Identify which cell holds the provided text, then report its (x, y) central coordinate. 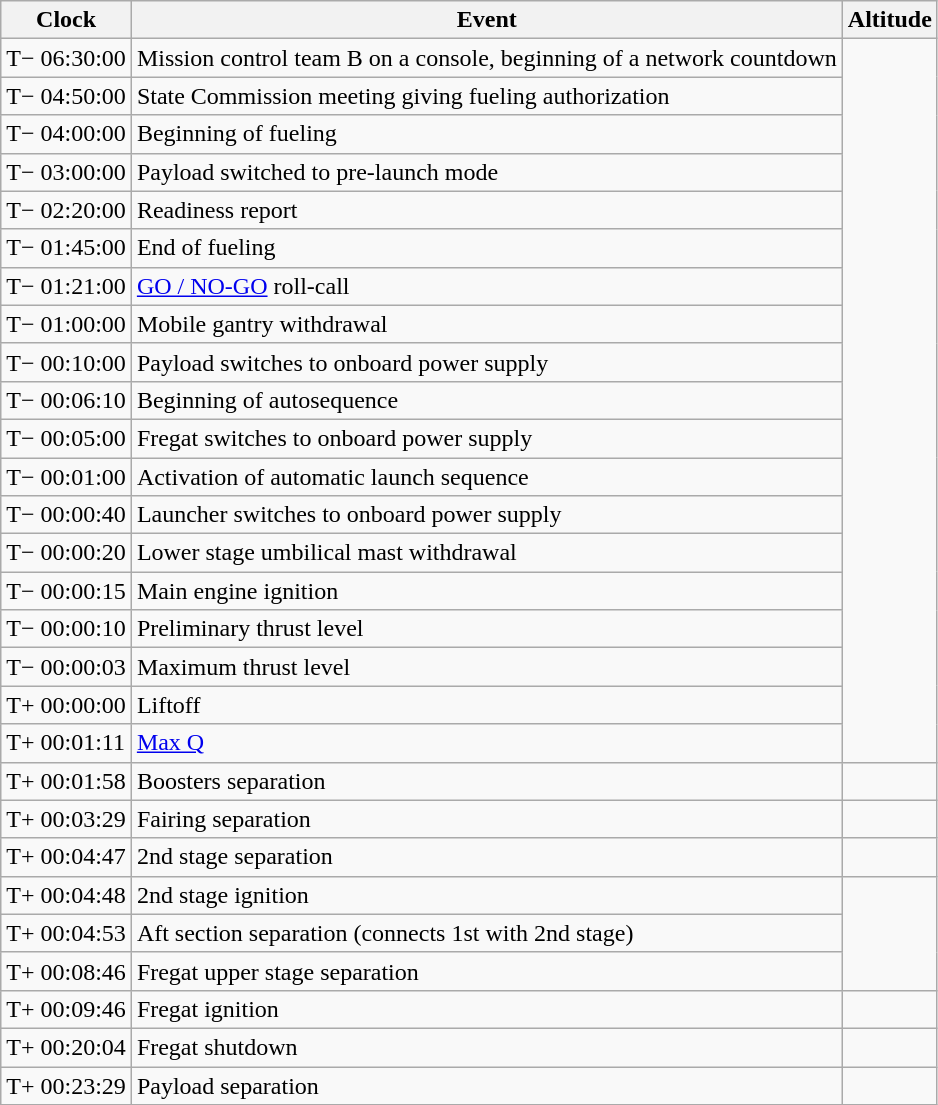
T+ 00:00:00 (66, 705)
T− 04:00:00 (66, 134)
T− 06:30:00 (66, 58)
Payload switched to pre-launch mode (486, 172)
Beginning of autosequence (486, 400)
T− 00:00:15 (66, 591)
Main engine ignition (486, 591)
T+ 00:04:47 (66, 857)
T− 00:00:20 (66, 553)
2nd stage ignition (486, 895)
Fregat shutdown (486, 1047)
Liftoff (486, 705)
GO / NO-GO roll-call (486, 286)
2nd stage separation (486, 857)
T+ 00:04:48 (66, 895)
T+ 00:01:58 (66, 781)
Beginning of fueling (486, 134)
Maximum thrust level (486, 667)
Preliminary thrust level (486, 629)
T+ 00:04:53 (66, 933)
T− 00:05:00 (66, 438)
State Commission meeting giving fueling authorization (486, 96)
T− 00:06:10 (66, 400)
Readiness report (486, 210)
Fairing separation (486, 819)
T− 03:00:00 (66, 172)
Payload switches to onboard power supply (486, 362)
T− 02:20:00 (66, 210)
Altitude (890, 20)
End of fueling (486, 248)
T− 00:00:40 (66, 515)
T+ 00:23:29 (66, 1085)
T+ 00:20:04 (66, 1047)
T− 00:00:10 (66, 629)
Fregat ignition (486, 1009)
Boosters separation (486, 781)
Lower stage umbilical mast withdrawal (486, 553)
T− 01:45:00 (66, 248)
T+ 00:01:11 (66, 743)
T− 00:01:00 (66, 477)
Payload separation (486, 1085)
Aft section separation (connects 1st with 2nd stage) (486, 933)
T− 01:21:00 (66, 286)
Launcher switches to onboard power supply (486, 515)
Mobile gantry withdrawal (486, 324)
Event (486, 20)
Fregat upper stage separation (486, 971)
Mission control team B on a console, beginning of a network countdown (486, 58)
T− 01:00:00 (66, 324)
Activation of automatic launch sequence (486, 477)
T+ 00:03:29 (66, 819)
T+ 00:09:46 (66, 1009)
Max Q (486, 743)
T− 04:50:00 (66, 96)
T− 00:00:03 (66, 667)
T− 00:10:00 (66, 362)
T+ 00:08:46 (66, 971)
Clock (66, 20)
Fregat switches to onboard power supply (486, 438)
